Scan for the cell matching the given text and deliver its (X, Y) coordinate at center. 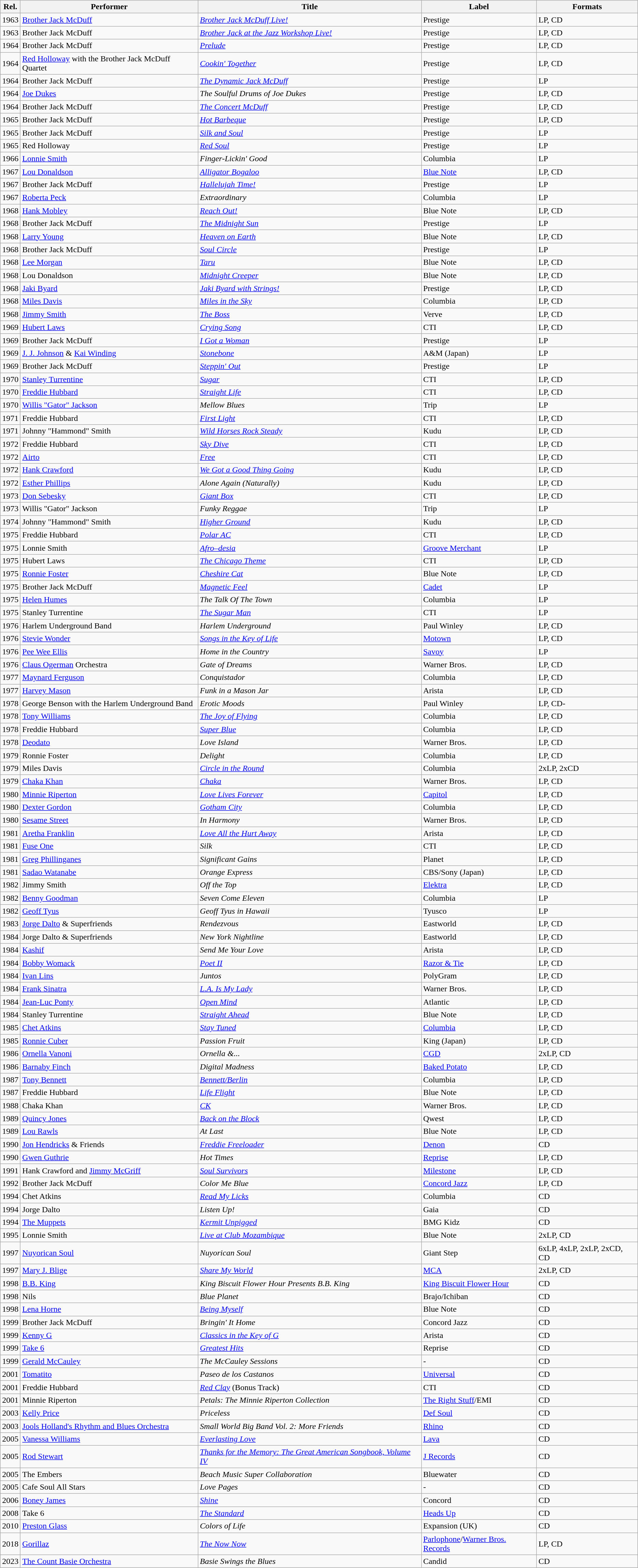
Being Myself (309, 1309)
Read My Licks (309, 1196)
Steppin' Out (309, 366)
Brajo/Ichiban (479, 1296)
Milestone (479, 1170)
Ronnie Cuber (109, 1041)
Joe Dukes (109, 94)
Share My World (309, 1270)
The Talk Of The Town (309, 600)
Super Blue (309, 729)
Gotham City (309, 807)
Red Clay (Bonus Track) (309, 1387)
The Dynamic Jack McDuff (309, 81)
Greatest Hits (309, 1348)
The Now Now (309, 1544)
Brother Jack McDuff Live! (309, 20)
Pee Wee Ellis (109, 652)
1988 (10, 1106)
The Count Basie Orchestra (109, 1561)
2006 (10, 1500)
We Got a Good Thing Going (309, 470)
PolyGram (479, 976)
Giant Box (309, 496)
2xLP, 2xCD (587, 768)
2008 (10, 1513)
Roberta Peck (109, 198)
Sesame Street (109, 820)
Petals: The Minnie Riperton Collection (309, 1400)
1974 (10, 522)
Love Pages (309, 1487)
Beach Music Super Collaboration (309, 1474)
Vanessa Williams (109, 1439)
Afro–desia (309, 548)
Ivan Lins (109, 976)
Funky Reggae (309, 509)
Jaki Byard (109, 288)
Groove Merchant (479, 548)
The Right Stuff/EMI (479, 1400)
Ornella Vanoni (109, 1054)
Greg Phillinganes (109, 859)
Elektra (479, 885)
Def Soul (479, 1413)
The Standard (309, 1513)
Mary J. Blige (109, 1270)
Kashif (109, 950)
Poet II (309, 963)
Paseo de los Castanos (309, 1374)
George Benson with the Harlem Underground Band (109, 703)
Wild Horses Rock Steady (309, 431)
Silk (309, 846)
Kenny G (109, 1335)
Title (309, 7)
Reach Out! (309, 211)
Gate of Dreams (309, 665)
Mellow Blues (309, 405)
Open Mind (309, 1002)
Preston Glass (109, 1526)
The McCauley Sessions (309, 1361)
Cheshire Cat (309, 574)
Passion Fruit (309, 1041)
Parlophone/Warner Bros. Records (479, 1544)
Everlasting Love (309, 1439)
Conquistador (309, 678)
Tomatito (109, 1374)
CGD (479, 1054)
Thanks for the Memory: The Great American Songbook, Volume IV (309, 1457)
Off the Top (309, 885)
Listen Up! (309, 1209)
2023 (10, 1561)
Larry Young (109, 237)
A&M (Japan) (479, 353)
Planet (479, 859)
Boney James (109, 1500)
Bobby Womack (109, 963)
Don Sebesky (109, 496)
Claus Ogerman Orchestra (109, 665)
Atlantic (479, 1002)
Sky Dive (309, 444)
Aretha Franklin (109, 833)
LP, CD- (587, 703)
1966 (10, 158)
BMG Kidz (479, 1222)
Tyusco (479, 911)
Harlem Underground Band (109, 626)
Love Lives Forever (309, 794)
Alligator Bogaloo (309, 171)
Lava (479, 1439)
Funk in a Mason Jar (309, 690)
Lee Morgan (109, 262)
Cadet (479, 587)
King Biscuit Flower Hour Presents B.B. King (309, 1283)
Geoff Tyus in Hawaii (309, 911)
At Last (309, 1131)
Baked Potato (479, 1067)
Qwest (479, 1118)
Label (479, 7)
The Muppets (109, 1222)
Motown (479, 639)
Concord (479, 1500)
Hot Barbeque (309, 120)
CBS/Sony (Japan) (479, 872)
Jools Holland's Rhythm and Blues Orchestra (109, 1426)
Soul Survivors (309, 1170)
Sugar (309, 379)
Barnaby Finch (109, 1067)
Ornella &... (309, 1054)
Significant Gains (309, 859)
Helen Humes (109, 600)
Brother Jack at the Jazz Workshop Live! (309, 33)
Harvey Mason (109, 690)
Alone Again (Naturally) (309, 483)
Deodato (109, 742)
Love Island (309, 742)
Bluewater (479, 1474)
The Midnight Sun (309, 224)
Life Flight (309, 1093)
L.A. Is My Lady (309, 989)
Denon (479, 1144)
Color Me Blue (309, 1183)
Gwen Guthrie (109, 1157)
Polar AC (309, 535)
Classics in the Key of G (309, 1335)
Free (309, 457)
Savoy (479, 652)
The Sugar Man (309, 613)
Rendezvous (309, 924)
Frank Sinatra (109, 989)
1992 (10, 1183)
The Boss (309, 314)
Back on the Block (309, 1118)
Juntos (309, 976)
J. J. Johnson & Kai Winding (109, 353)
Bringin' It Home (309, 1322)
Universal (479, 1374)
Hallelujah Time! (309, 185)
King Biscuit Flower Hour (479, 1283)
1991 (10, 1170)
Bennett/Berlin (309, 1080)
Rel. (10, 7)
Harlem Underground (309, 626)
Fuse One (109, 846)
Lou Rawls (109, 1131)
Heads Up (479, 1513)
J Records (479, 1457)
Rod Stewart (109, 1457)
Chaka (309, 781)
King (Japan) (479, 1041)
In Harmony (309, 820)
1983 (10, 924)
Formats (587, 7)
Basie Swings the Blues (309, 1561)
Maynard Ferguson (109, 678)
Capitol (479, 794)
Red Holloway (109, 146)
Crying Song (309, 327)
Jaki Byard with Strings! (309, 288)
Straight Ahead (309, 1015)
Sadao Watanabe (109, 872)
Benny Goodman (109, 898)
Rhino (479, 1426)
Extraordinary (309, 198)
Songs in the Key of Life (309, 639)
Gerald McCauley (109, 1361)
The Chicago Theme (309, 561)
New York Nightline (309, 937)
Hot Times (309, 1157)
CK (309, 1106)
Tony Bennett (109, 1080)
Priceless (309, 1413)
Finger-Lickin' Good (309, 158)
Delight (309, 755)
Orange Express (309, 872)
2010 (10, 1526)
6xLP, 4xLP, 2xLP, 2xCD, CD (587, 1253)
Circle in the Round (309, 768)
Hank Crawford (109, 470)
I Got a Woman (309, 340)
Verve (479, 314)
Digital Madness (309, 1067)
The Joy of Flying (309, 716)
Seven Come Eleven (309, 898)
First Light (309, 418)
2018 (10, 1544)
The Embers (109, 1474)
Miles in the Sky (309, 301)
Expansion (UK) (479, 1526)
Magnetic Feel (309, 587)
Stay Tuned (309, 1028)
Prelude (309, 46)
Jon Hendricks & Friends (109, 1144)
Razor & Tie (479, 963)
The Concert McDuff (309, 107)
Colors of Life (309, 1526)
Blue Planet (309, 1296)
Giant Step (479, 1253)
Silk and Soul (309, 133)
Airto (109, 457)
Lena Horne (109, 1309)
Dexter Gordon (109, 807)
Live at Club Mozambique (309, 1235)
Candid (479, 1561)
Esther Phillips (109, 483)
B.B. King (109, 1283)
MCA (479, 1270)
Geoff Tyus (109, 911)
Hank Mobley (109, 211)
Gaia (479, 1209)
Small World Big Band Vol. 2: More Friends (309, 1426)
Soul Circle (309, 249)
Love All the Hurt Away (309, 833)
Red Soul (309, 146)
Nils (109, 1296)
Heaven on Earth (309, 237)
Stevie Wonder (109, 639)
Midnight Creeper (309, 275)
Kermit Unpigged (309, 1222)
Erotic Moods (309, 703)
Higher Ground (309, 522)
Kelly Price (109, 1413)
Shine (309, 1500)
1995 (10, 1235)
Home in the Country (309, 652)
Performer (109, 7)
Cookin' Together (309, 63)
Send Me Your Love (309, 950)
Red Holloway with the Brother Jack McDuff Quartet (109, 63)
Taru (309, 262)
Hank Crawford and Jimmy McGriff (109, 1170)
The Soulful Drums of Joe Dukes (309, 94)
Jean-Luc Ponty (109, 1002)
Freddie Freeloader (309, 1144)
Tony Williams (109, 716)
Quincy Jones (109, 1118)
Stonebone (309, 353)
Cafe Soul All Stars (109, 1487)
Gorillaz (109, 1544)
Jorge Dalto (109, 1209)
Straight Life (309, 392)
